Extract the [X, Y] coordinate from the center of the cell holding the provided text.  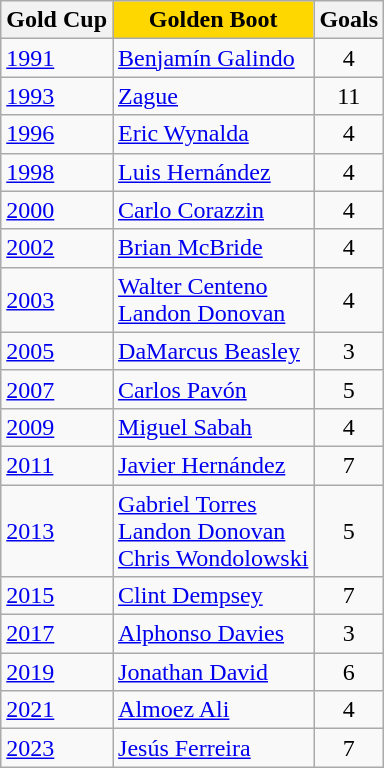
Zague [214, 96]
Carlo Corazzin [214, 210]
DaMarcus Beasley [214, 351]
1996 [57, 134]
2007 [57, 389]
Jesús Ferreira [214, 748]
11 [349, 96]
Luis Hernández [214, 172]
2013 [57, 530]
2011 [57, 465]
Almoez Ali [214, 710]
Javier Hernández [214, 465]
2019 [57, 672]
Goals [349, 20]
Brian McBride [214, 248]
2002 [57, 248]
1993 [57, 96]
2000 [57, 210]
2009 [57, 427]
2021 [57, 710]
Alphonso Davies [214, 634]
Eric Wynalda [214, 134]
6 [349, 672]
2023 [57, 748]
Benjamín Galindo [214, 58]
Clint Dempsey [214, 596]
1998 [57, 172]
Gold Cup [57, 20]
Golden Boot [214, 20]
Carlos Pavón [214, 389]
Walter Centeno Landon Donovan [214, 300]
2017 [57, 634]
1991 [57, 58]
Gabriel Torres Landon Donovan Chris Wondolowski [214, 530]
Miguel Sabah [214, 427]
Jonathan David [214, 672]
2015 [57, 596]
2005 [57, 351]
2003 [57, 300]
